Search for the cell housing the specified text and yield its (x, y) center coordinate. 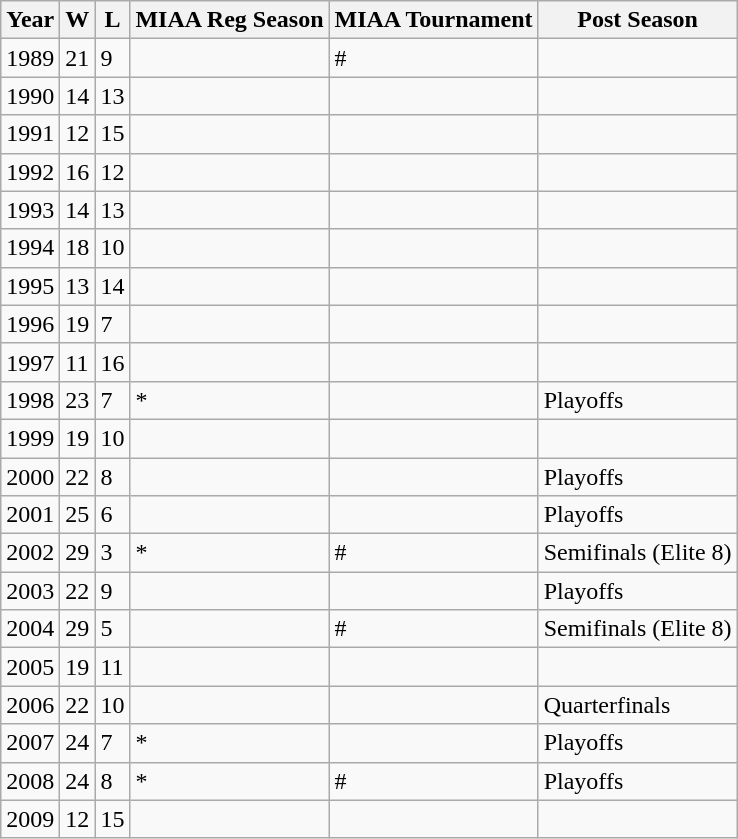
Quarterfinals (638, 705)
2008 (30, 781)
1997 (30, 362)
1992 (30, 172)
Year (30, 20)
5 (112, 629)
Post Season (638, 20)
L (112, 20)
2007 (30, 743)
6 (112, 515)
2004 (30, 629)
18 (78, 248)
23 (78, 400)
2006 (30, 705)
2005 (30, 667)
2009 (30, 819)
1996 (30, 324)
2002 (30, 553)
MIAA Reg Season (230, 20)
1998 (30, 400)
1995 (30, 286)
21 (78, 58)
1994 (30, 248)
W (78, 20)
1990 (30, 96)
25 (78, 515)
1993 (30, 210)
1991 (30, 134)
2001 (30, 515)
2000 (30, 477)
1989 (30, 58)
2003 (30, 591)
MIAA Tournament (434, 20)
1999 (30, 438)
3 (112, 553)
